Determine the (x, y) coordinate at the center of the cell enclosing the given text.  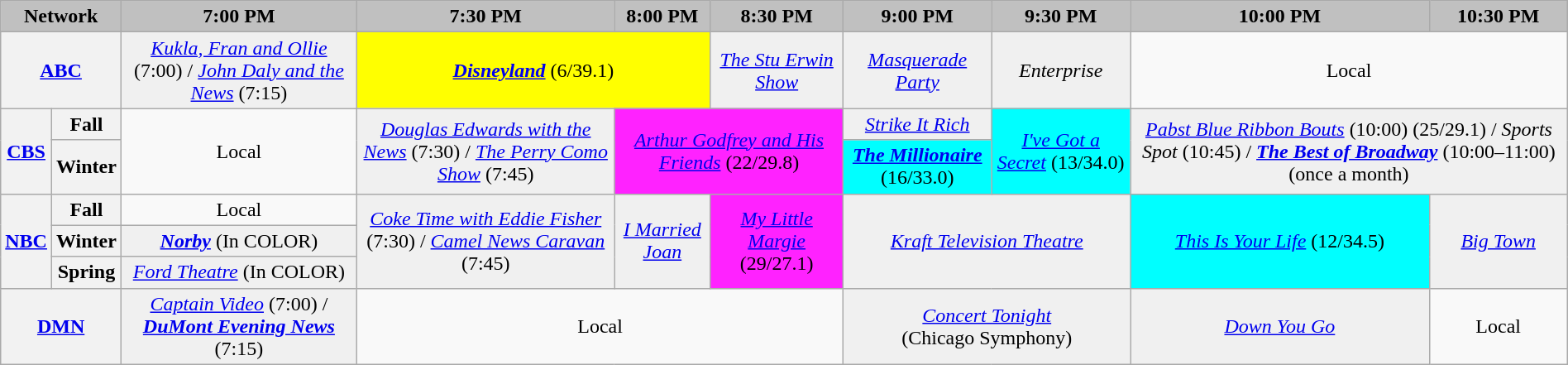
Douglas Edwards with the News (7:30) / The Perry Como Show (7:45) (485, 151)
9:30 PM (1061, 17)
7:00 PM (238, 17)
This Is Your Life (12/34.5) (1280, 241)
NBC (26, 241)
Strike It Rich (918, 124)
Arthur Godfrey and His Friends (22/29.8) (729, 151)
Disneyland (6/39.1) (533, 70)
10:30 PM (1499, 17)
8:00 PM (662, 17)
I've Got a Secret (13/34.0) (1061, 151)
Norby (In COLOR) (238, 241)
I Married Joan (662, 241)
7:30 PM (485, 17)
Spring (86, 272)
Coke Time with Eddie Fisher (7:30) / Camel News Caravan (7:45) (485, 241)
Enterprise (1061, 70)
The Millionaire (16/33.0) (918, 167)
Concert Tonight (Chicago Symphony) (987, 326)
Captain Video (7:00) / DuMont Evening News (7:15) (238, 326)
CBS (26, 151)
Pabst Blue Ribbon Bouts (10:00) (25/29.1) / Sports Spot (10:45) / The Best of Broadway (10:00–11:00) (once a month) (1350, 151)
8:30 PM (776, 17)
Masquerade Party (918, 70)
The Stu Erwin Show (776, 70)
Kukla, Fran and Ollie (7:00) / John Daly and the News (7:15) (238, 70)
Big Town (1499, 241)
9:00 PM (918, 17)
Network (61, 17)
Ford Theatre (In COLOR) (238, 272)
10:00 PM (1280, 17)
Kraft Television Theatre (987, 241)
ABC (61, 70)
My Little Margie (29/27.1) (776, 241)
Down You Go (1280, 326)
DMN (61, 326)
